Return the (X, Y) coordinate for the center point of the cell that contains the specified text.  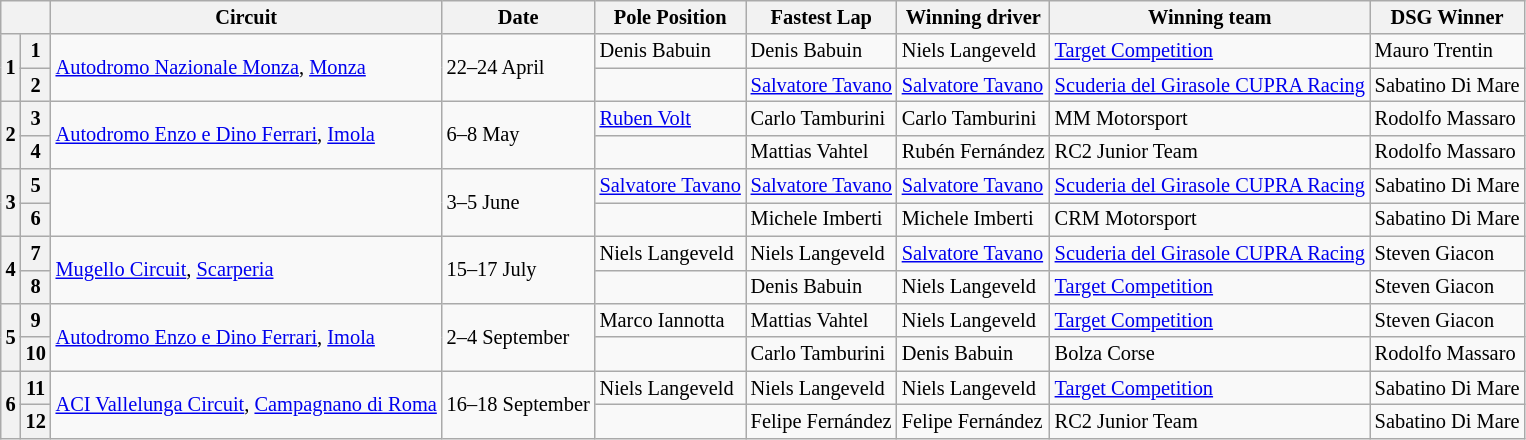
12 (36, 421)
8 (36, 287)
Bolza Corse (1210, 354)
DSG Winner (1448, 17)
10 (36, 354)
16–18 September (518, 404)
Pole Position (670, 17)
Ruben Volt (670, 118)
Winning team (1210, 17)
6–8 May (518, 134)
CRM Motorsport (1210, 219)
3–5 June (518, 202)
9 (36, 320)
22–24 April (518, 68)
2–4 September (518, 336)
15–17 July (518, 270)
ACI Vallelunga Circuit, Campagnano di Roma (246, 404)
Date (518, 17)
7 (36, 253)
Winning driver (974, 17)
11 (36, 388)
Circuit (246, 17)
Rubén Fernández (974, 152)
Mauro Trentin (1448, 51)
Fastest Lap (822, 17)
Autodromo Nazionale Monza, Monza (246, 68)
Mugello Circuit, Scarperia (246, 270)
MM Motorsport (1210, 118)
Marco Iannotta (670, 320)
